Locate the cell with the specified text and output its (X, Y) center coordinate. 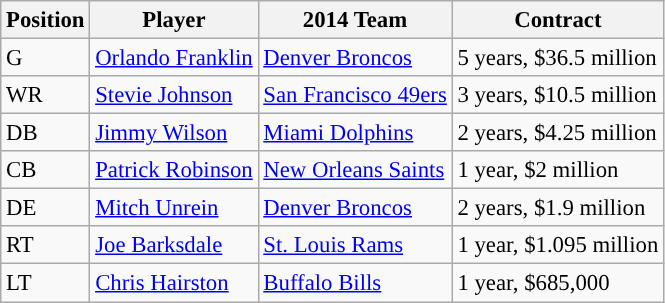
WR (46, 95)
DB (46, 133)
RT (46, 245)
Joe Barksdale (174, 245)
LT (46, 283)
New Orleans Saints (355, 170)
2014 Team (355, 20)
DE (46, 208)
2 years, $4.25 million (558, 133)
Miami Dolphins (355, 133)
Mitch Unrein (174, 208)
G (46, 58)
Player (174, 20)
1 year, $2 million (558, 170)
Position (46, 20)
CB (46, 170)
3 years, $10.5 million (558, 95)
San Francisco 49ers (355, 95)
Stevie Johnson (174, 95)
Jimmy Wilson (174, 133)
2 years, $1.9 million (558, 208)
Chris Hairston (174, 283)
1 year, $685,000 (558, 283)
Contract (558, 20)
5 years, $36.5 million (558, 58)
Patrick Robinson (174, 170)
Buffalo Bills (355, 283)
Orlando Franklin (174, 58)
St. Louis Rams (355, 245)
1 year, $1.095 million (558, 245)
